Provide the [X, Y] coordinate of the cell's center where the given text is located.  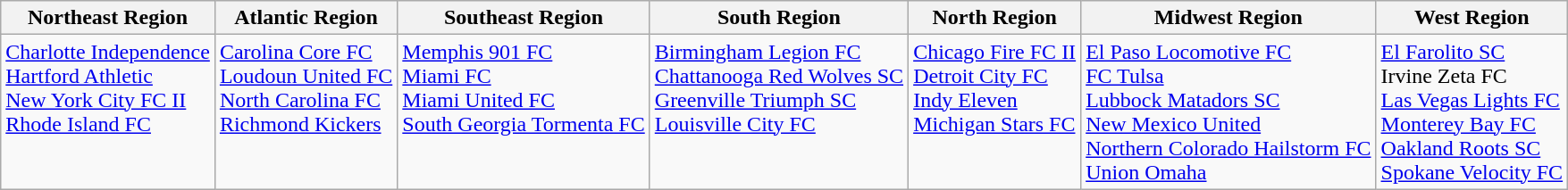
Chicago Fire FC II Detroit City FC Indy Eleven Michigan Stars FC [995, 112]
Memphis 901 FC Miami FC Miami United FC South Georgia Tormenta FC [524, 112]
Charlotte Independence Hartford Athletic New York City FC II Rhode Island FC [108, 112]
Birmingham Legion FC Chattanooga Red Wolves SC Greenville Triumph SC Louisville City FC [779, 112]
Midwest Region [1228, 18]
West Region [1472, 18]
South Region [779, 18]
Northeast Region [108, 18]
Southeast Region [524, 18]
El Paso Locomotive FC FC Tulsa Lubbock Matadors SC New Mexico United Northern Colorado Hailstorm FC Union Omaha [1228, 112]
Carolina Core FC Loudoun United FC North Carolina FC Richmond Kickers [306, 112]
North Region [995, 18]
El Farolito SC Irvine Zeta FC Las Vegas Lights FC Monterey Bay FC Oakland Roots SC Spokane Velocity FC [1472, 112]
Atlantic Region [306, 18]
